Output the [X, Y] coordinate of the center of the cell containing the given text.  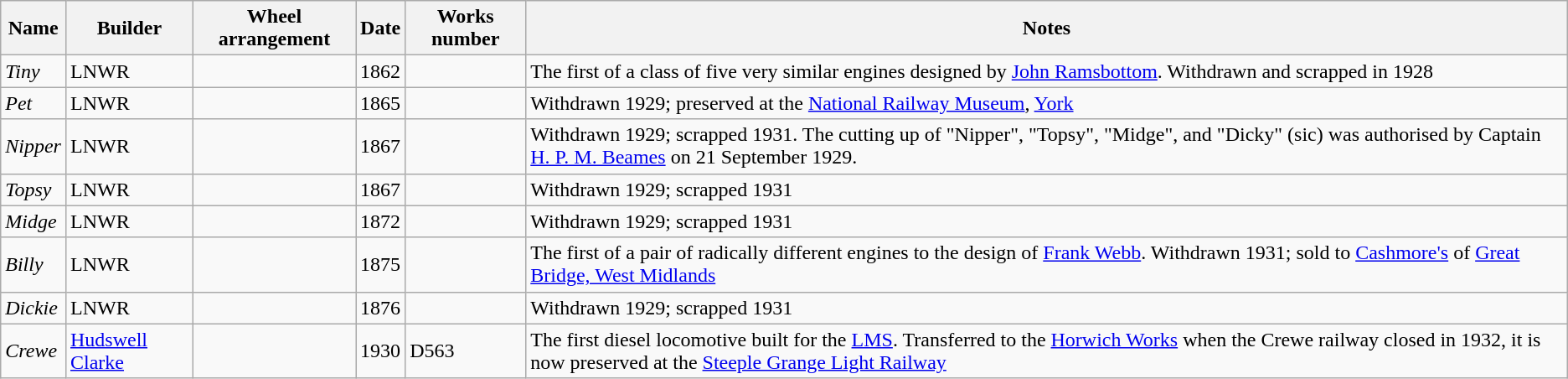
Topsy [34, 189]
Midge [34, 221]
Pet [34, 103]
Date [380, 29]
1876 [380, 308]
The first of a pair of radically different engines to the design of Frank Webb. Withdrawn 1931; sold to Cashmore's of Great Bridge, West Midlands [1047, 265]
1930 [380, 350]
Withdrawn 1929; preserved at the National Railway Museum, York [1047, 103]
Dickie [34, 308]
Builder [129, 29]
Tiny [34, 71]
Name [34, 29]
Works number [466, 29]
Notes [1047, 29]
Hudswell Clarke [129, 350]
1875 [380, 265]
Crewe [34, 350]
D563 [466, 350]
Nipper [34, 146]
1872 [380, 221]
Billy [34, 265]
1862 [380, 71]
1865 [380, 103]
Wheel arrangement [274, 29]
The first of a class of five very similar engines designed by John Ramsbottom. Withdrawn and scrapped in 1928 [1047, 71]
